Identify which cell holds the provided text, then report its [x, y] central coordinate. 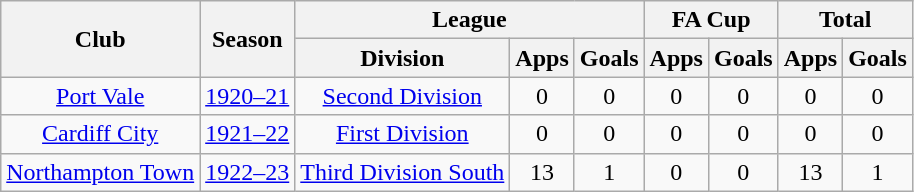
First Division [402, 134]
Season [248, 39]
Port Vale [100, 96]
Northampton Town [100, 172]
Total [845, 20]
1921–22 [248, 134]
Third Division South [402, 172]
League [470, 20]
FA Cup [711, 20]
Club [100, 39]
Division [402, 58]
Second Division [402, 96]
Cardiff City [100, 134]
1920–21 [248, 96]
1922–23 [248, 172]
